From the cell containing the given text, extract its center point as (x, y) coordinate. 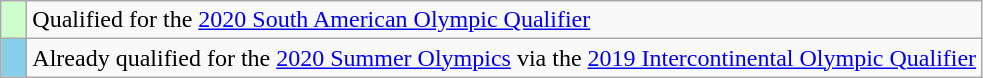
Already qualified for the 2020 Summer Olympics via the 2019 Intercontinental Olympic Qualifier (504, 58)
Qualified for the 2020 South American Olympic Qualifier (504, 20)
